Extract the (X, Y) coordinate from the center of the cell holding the provided text.  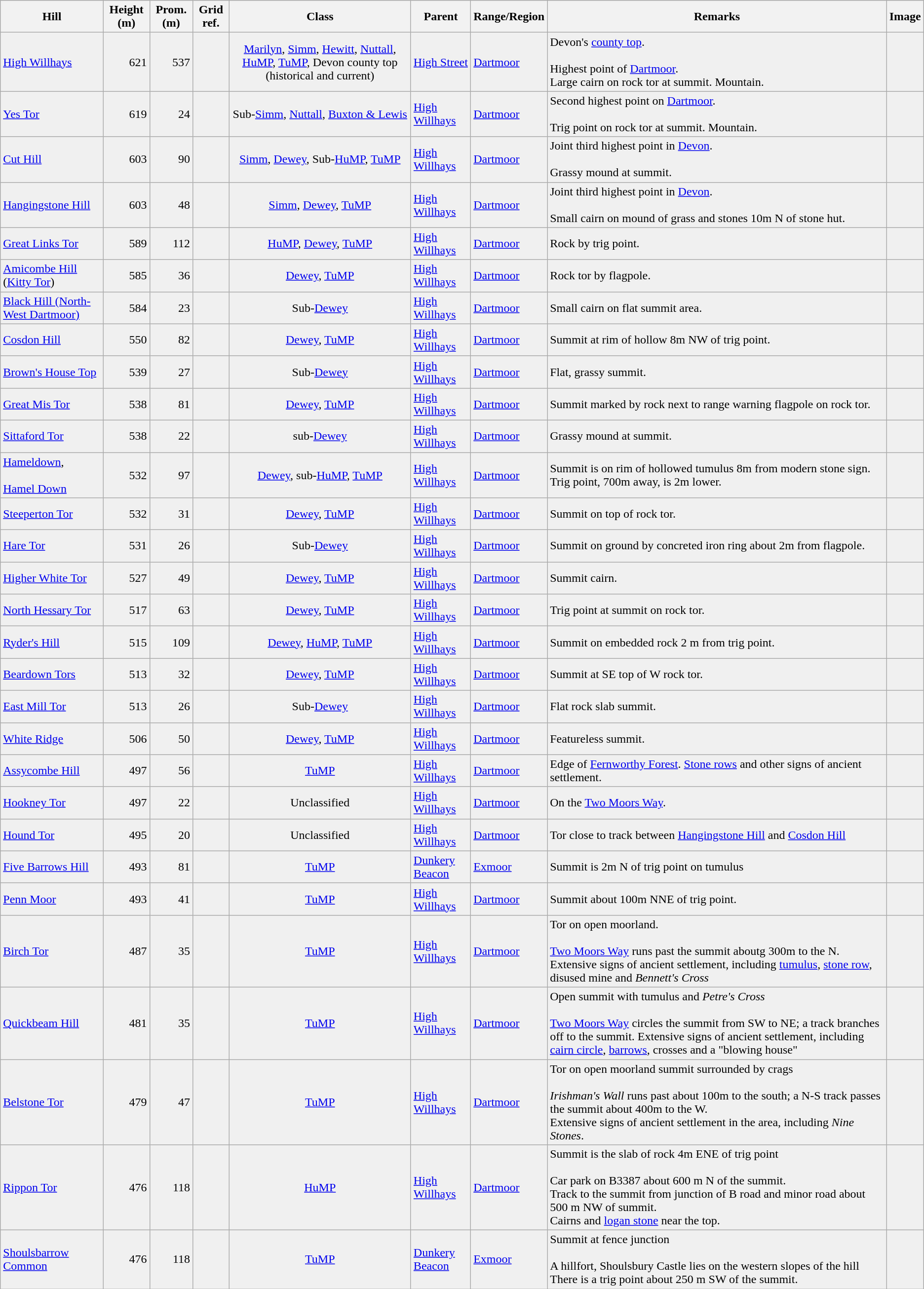
619 (126, 114)
Hameldown,Hamel Down (52, 475)
Penn Moor (52, 899)
27 (171, 372)
Devon's county top.Highest point of Dartmoor. Large cairn on rock tor at summit. Mountain. (717, 62)
Joint third highest point in Devon.Small cairn on mound of grass and stones 10m N of stone hut. (717, 205)
Grassy mound at summit. (717, 436)
Remarks (717, 17)
Black Hill (North-West Dartmoor) (52, 308)
584 (126, 308)
Hare Tor (52, 546)
Birch Tor (52, 951)
621 (126, 62)
479 (126, 1101)
Second highest point on Dartmoor.Trig point on rock tor at summit. Mountain. (717, 114)
Summit on ground by concreted iron ring about 2m from flagpole. (717, 546)
Marilyn, Simm, Hewitt, Nuttall, HuMP, TuMP, Devon county top (historical and current) (320, 62)
Joint third highest point in Devon.Grassy mound at summit. (717, 159)
31 (171, 514)
HuMP (320, 1187)
HuMP, Dewey, TuMP (320, 244)
Edge of Fernworthy Forest. Stone rows and other signs of ancient settlement. (717, 771)
109 (171, 643)
Summit at SE top of W rock tor. (717, 674)
Grid ref. (211, 17)
481 (126, 1023)
506 (126, 738)
23 (171, 308)
Hangingstone Hill (52, 205)
Simm, Dewey, Sub-HuMP, TuMP (320, 159)
537 (171, 62)
White Ridge (52, 738)
Belstone Tor (52, 1101)
550 (126, 340)
Image (905, 17)
63 (171, 610)
sub-Dewey (320, 436)
Cut Hill (52, 159)
32 (171, 674)
Summit cairn. (717, 578)
Shoulsbarrow Common (52, 1259)
Hookney Tor (52, 802)
Ryder's Hill (52, 643)
Dewey, sub-HuMP, TuMP (320, 475)
97 (171, 475)
North Hessary Tor (52, 610)
On the Two Moors Way. (717, 802)
Rock by trig point. (717, 244)
Amicombe Hill(Kitty Tor) (52, 275)
539 (126, 372)
East Mill Tor (52, 707)
Simm, Dewey, TuMP (320, 205)
Sittaford Tor (52, 436)
Summit on embedded rock 2 m from trig point. (717, 643)
Range/Region (509, 17)
Great Links Tor (52, 244)
50 (171, 738)
47 (171, 1101)
Summit at rim of hollow 8m NW of trig point. (717, 340)
Summit is on rim of hollowed tumulus 8m from modern stone sign. Trig point, 700m away, is 2m lower. (717, 475)
112 (171, 244)
Featureless summit. (717, 738)
487 (126, 951)
Summit about 100m NNE of trig point. (717, 899)
Assycombe Hill (52, 771)
Sub-Simm, Nuttall, Buxton & Lewis (320, 114)
Parent (440, 17)
Trig point at summit on rock tor. (717, 610)
517 (126, 610)
Hound Tor (52, 835)
20 (171, 835)
Hill (52, 17)
High Street (440, 62)
585 (126, 275)
Class (320, 17)
Height (m) (126, 17)
Dewey, HuMP, TuMP (320, 643)
Beardown Tors (52, 674)
589 (126, 244)
Five Barrows Hill (52, 867)
Tor close to track between Hangingstone Hill and Cosdon Hill (717, 835)
Higher White Tor (52, 578)
Quickbeam Hill (52, 1023)
49 (171, 578)
Prom. (m) (171, 17)
Flat, grassy summit. (717, 372)
Rippon Tor (52, 1187)
Summit is 2m N of trig point on tumulus (717, 867)
Small cairn on flat summit area. (717, 308)
90 (171, 159)
Summit at fence junctionA hillfort, Shoulsbury Castle lies on the western slopes of the hillThere is a trig point about 250 m SW of the summit. (717, 1259)
515 (126, 643)
82 (171, 340)
Great Mis Tor (52, 404)
24 (171, 114)
Yes Tor (52, 114)
Summit marked by rock next to range warning flagpole on rock tor. (717, 404)
531 (126, 546)
Brown's House Top (52, 372)
41 (171, 899)
48 (171, 205)
Steeperton Tor (52, 514)
Flat rock slab summit. (717, 707)
Cosdon Hill (52, 340)
Rock tor by flagpole. (717, 275)
527 (126, 578)
495 (126, 835)
Summit on top of rock tor. (717, 514)
36 (171, 275)
56 (171, 771)
